Pinpoint the cell where the given text exists, returning its [X, Y] midpoint coordinate. 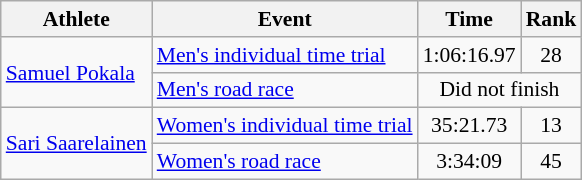
1:06:16.97 [470, 55]
Samuel Pokala [76, 72]
Rank [552, 19]
35:21.73 [470, 126]
Event [285, 19]
28 [552, 55]
45 [552, 162]
Time [470, 19]
Men's individual time trial [285, 55]
13 [552, 126]
Men's road race [285, 90]
Sari Saarelainen [76, 144]
Women's individual time trial [285, 126]
Women's road race [285, 162]
Athlete [76, 19]
Did not finish [500, 90]
3:34:09 [470, 162]
